Detect which cell encompasses the target text, then output its [x, y] center coordinate. 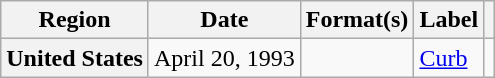
Label [449, 20]
April 20, 1993 [224, 58]
Date [224, 20]
Format(s) [357, 20]
United States [75, 58]
Curb [449, 58]
Region [75, 20]
